Extract the [x, y] coordinate from the center of the cell holding the provided text.  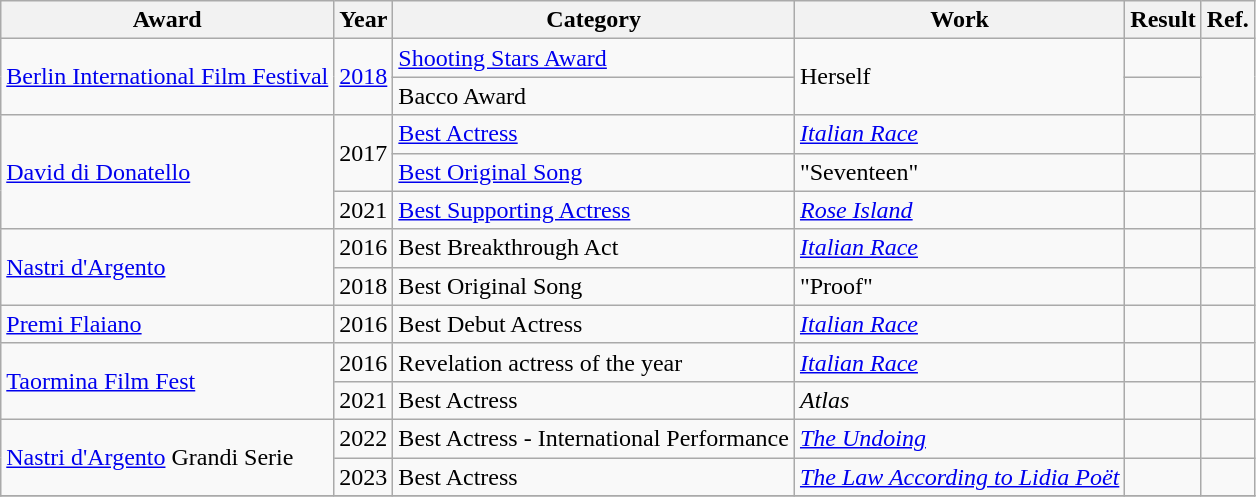
Bacco Award [594, 96]
The Undoing [959, 438]
"Proof" [959, 286]
Nastri d'Argento Grandi Serie [168, 457]
"Seventeen" [959, 172]
Result [1163, 20]
Year [364, 20]
David di Donatello [168, 172]
Shooting Stars Award [594, 58]
Best Debut Actress [594, 324]
Award [168, 20]
Work [959, 20]
The Law According to Lidia Poët [959, 477]
Best Supporting Actress [594, 210]
Best Actress - International Performance [594, 438]
Nastri d'Argento [168, 267]
Taormina Film Fest [168, 381]
Premi Flaiano [168, 324]
Category [594, 20]
2017 [364, 153]
2023 [364, 477]
Revelation actress of the year [594, 362]
Best Breakthrough Act [594, 248]
Berlin International Film Festival [168, 77]
Herself [959, 77]
Rose Island [959, 210]
Atlas [959, 400]
2022 [364, 438]
Ref. [1228, 20]
